For the text-containing cell, return its midpoint in (X, Y) coordinate format. 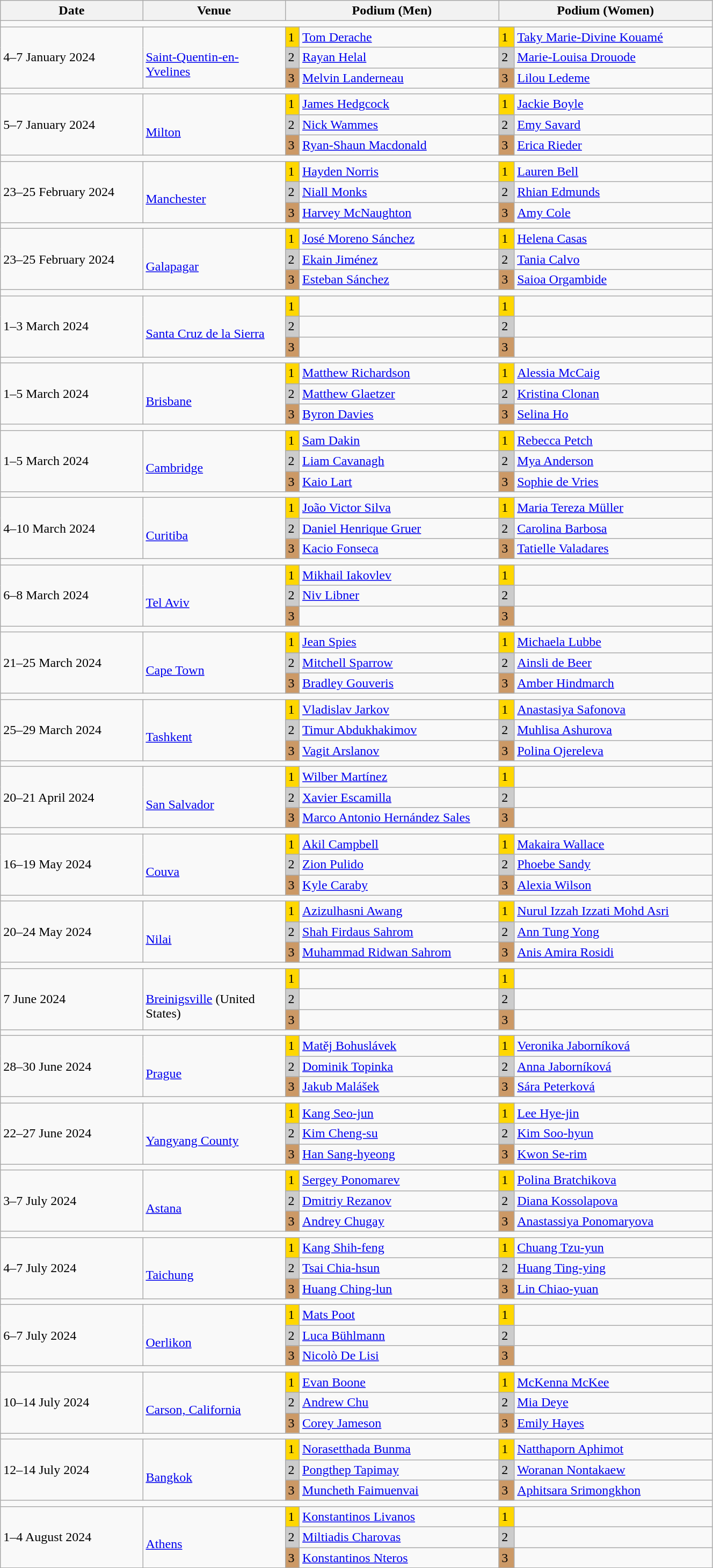
Pongthep Tapimay (399, 1470)
Oerlikon (214, 1335)
Lauren Bell (613, 171)
Erica Rieder (613, 145)
Podium (Women) (606, 11)
Vladislav Jarkov (399, 709)
Kwon Se-rim (613, 1154)
Makaira Wallace (613, 844)
Rebecca Petch (613, 440)
Anis Amira Rosidi (613, 952)
Shah Firdaus Sahrom (399, 932)
Lilou Ledeme (613, 78)
Amber Hindmarch (613, 683)
Tom Derache (399, 37)
Rhian Edmunds (613, 192)
Helena Casas (613, 239)
Niv Libner (399, 596)
Azizulhasni Awang (399, 911)
Carson, California (214, 1403)
Marco Antonio Hernández Sales (399, 818)
Miltiadis Charovas (399, 1537)
28–30 June 2024 (72, 1066)
Ryan-Shaun Macdonald (399, 145)
Tsai Chia-hsun (399, 1268)
Athens (214, 1537)
Tania Calvo (613, 259)
Tashkent (214, 730)
Alessia McCaig (613, 373)
Chuang Tzu-yun (613, 1247)
7 June 2024 (72, 999)
6–8 March 2024 (72, 596)
Emy Savard (613, 125)
Nick Wammes (399, 125)
Kim Cheng-su (399, 1134)
Kang Seo-jun (399, 1113)
Veronika Jaborníková (613, 1046)
Harvey McNaughton (399, 212)
Dominik Topinka (399, 1066)
Kristina Clonan (613, 394)
Nicolò De Lisi (399, 1356)
Santa Cruz de la Sierra (214, 326)
Breinigsville (United States) (214, 999)
Kang Shih-feng (399, 1247)
Michaela Lubbe (613, 642)
Anastassiya Ponomaryova (613, 1221)
4–7 January 2024 (72, 57)
Carolina Barbosa (613, 528)
Vagit Arslanov (399, 750)
San Salvador (214, 797)
Esteban Sánchez (399, 280)
Kim Soo-hyun (613, 1134)
Galapagar (214, 259)
Ainsli de Beer (613, 663)
Aphitsara Srimongkhon (613, 1490)
Muhlisa Ashurova (613, 730)
Luca Bühlmann (399, 1335)
Tatielle Valadares (613, 549)
Couva (214, 865)
Konstantinos Nteros (399, 1558)
Xavier Escamilla (399, 797)
10–14 July 2024 (72, 1403)
Taky Marie-Divine Kouamé (613, 37)
Diana Kossolapova (613, 1201)
Anastasiya Safonova (613, 709)
Niall Monks (399, 192)
Alexia Wilson (613, 885)
20–24 May 2024 (72, 932)
Maria Tereza Müller (613, 508)
Kyle Caraby (399, 885)
Sára Peterková (613, 1087)
Jakub Malášek (399, 1087)
Mats Poot (399, 1315)
Dmitriy Rezanov (399, 1201)
José Moreno Sánchez (399, 239)
Bradley Gouveris (399, 683)
20–21 April 2024 (72, 797)
Milton (214, 125)
Cape Town (214, 663)
Lin Chiao-yuan (613, 1288)
Sam Dakin (399, 440)
Yangyang County (214, 1134)
Woranan Nontakaew (613, 1470)
Byron Davies (399, 414)
Nilai (214, 932)
Han Sang-hyeong (399, 1154)
Matthew Glaetzer (399, 394)
Corey Jameson (399, 1423)
Venue (214, 11)
Bangkok (214, 1470)
Rayan Helal (399, 57)
Anna Jaborníková (613, 1066)
Phoebe Sandy (613, 865)
Huang Ting-ying (613, 1268)
Brisbane (214, 394)
16–19 May 2024 (72, 865)
Zion Pulido (399, 865)
1–3 March 2024 (72, 326)
Marie-Louisa Drouode (613, 57)
Andrew Chu (399, 1403)
Evan Boone (399, 1382)
25–29 March 2024 (72, 730)
João Victor Silva (399, 508)
Polina Ojereleva (613, 750)
Matěj Bohuslávek (399, 1046)
Liam Cavanagh (399, 461)
21–25 March 2024 (72, 663)
Polina Bratchikova (613, 1180)
Podium (Men) (392, 11)
Mikhail Iakovlev (399, 575)
Mia Deye (613, 1403)
Manchester (214, 192)
Norasetthada Bunma (399, 1449)
Daniel Henrique Gruer (399, 528)
5–7 January 2024 (72, 125)
Emily Hayes (613, 1423)
Date (72, 11)
Timur Abdukhakimov (399, 730)
Jean Spies (399, 642)
Matthew Richardson (399, 373)
Sophie de Vries (613, 482)
12–14 July 2024 (72, 1470)
Lee Hye-jin (613, 1113)
Kaio Lart (399, 482)
Selina Ho (613, 414)
Mitchell Sparrow (399, 663)
Huang Ching-lun (399, 1288)
4–7 July 2024 (72, 1268)
Amy Cole (613, 212)
22–27 June 2024 (72, 1134)
Akil Campbell (399, 844)
6–7 July 2024 (72, 1335)
Tel Aviv (214, 596)
Nurul Izzah Izzati Mohd Asri (613, 911)
Natthaporn Aphimot (613, 1449)
Ekain Jiménez (399, 259)
McKenna McKee (613, 1382)
Taichung (214, 1268)
Sergey Ponomarev (399, 1180)
Muncheth Faimuenvai (399, 1490)
Kacio Fonseca (399, 549)
Konstantinos Livanos (399, 1516)
Melvin Landerneau (399, 78)
Cambridge (214, 461)
Wilber Martínez (399, 777)
Muhammad Ridwan Sahrom (399, 952)
Curitiba (214, 528)
Hayden Norris (399, 171)
4–10 March 2024 (72, 528)
Andrey Chugay (399, 1221)
Astana (214, 1201)
James Hedgcock (399, 104)
1–4 August 2024 (72, 1537)
Prague (214, 1066)
Saint-Quentin-en-Yvelines (214, 57)
3–7 July 2024 (72, 1201)
Ann Tung Yong (613, 932)
Saioa Orgambide (613, 280)
Mya Anderson (613, 461)
Jackie Boyle (613, 104)
